Capture the cell that displays the provided text and extract its [x, y] central coordinate. 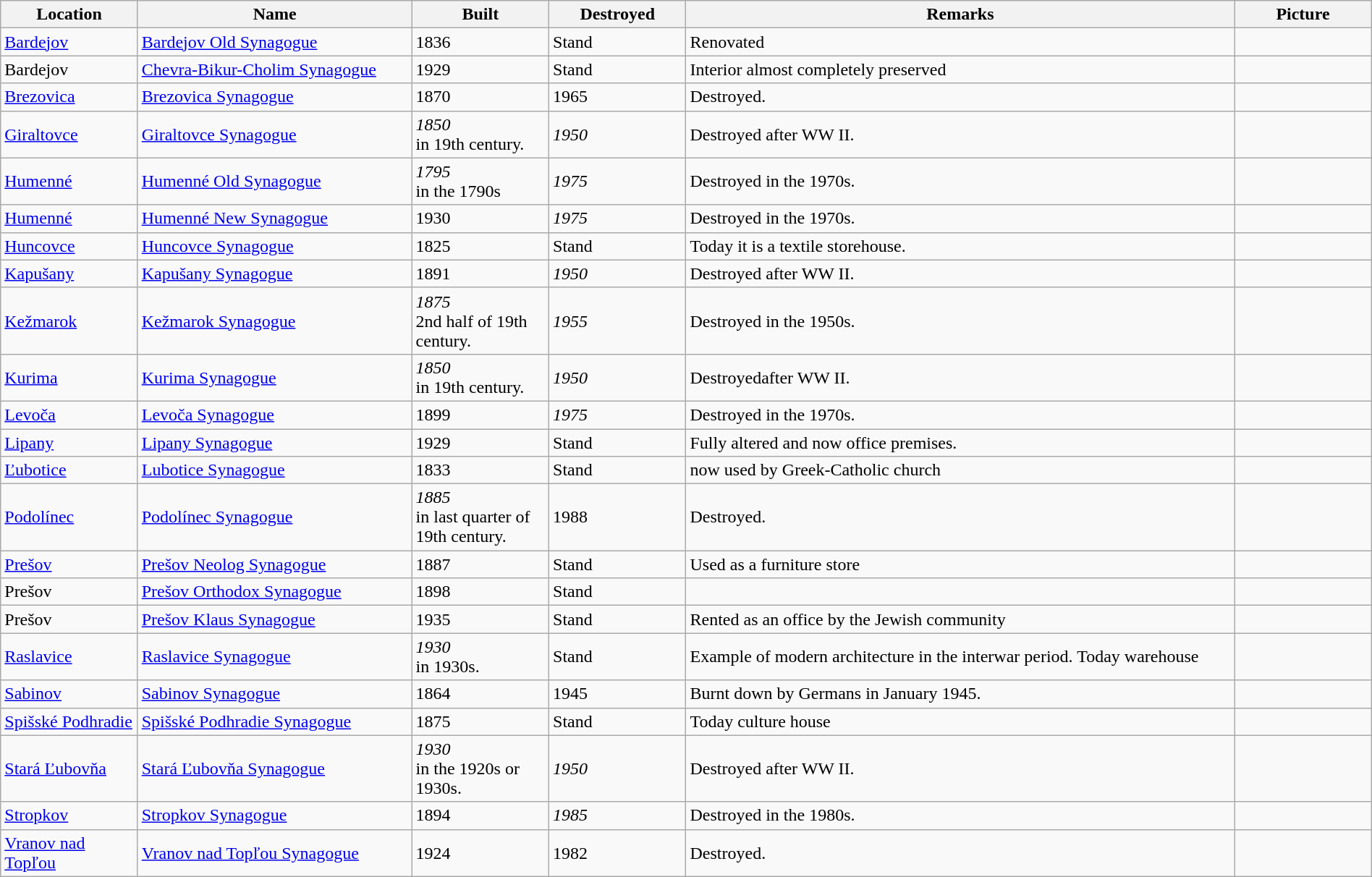
Built [480, 14]
Prešov Orthodox Synagogue [275, 592]
1930 [480, 219]
Used as a furniture store [960, 564]
Huncovce Synagogue [275, 246]
Example of modern architecture in the interwar period. Today warehouse [960, 657]
Vranov nad Topľou [69, 852]
Stropkov Synagogue [275, 815]
Raslavice [69, 657]
Humenné Old Synagogue [275, 181]
1988 [618, 517]
Lipany [69, 442]
Vranov nad Topľou Synagogue [275, 852]
Stará Ľubovňa [69, 768]
1891 [480, 274]
Interior almost completely preserved [960, 69]
Rented as an office by the Jewish community [960, 619]
1885in last quarter of 19th century. [480, 517]
Fully altered and now office premises. [960, 442]
Giraltovce [69, 135]
1930in 1930s. [480, 657]
1945 [618, 694]
1899 [480, 415]
1898 [480, 592]
1836 [480, 42]
Prešov Neolog Synagogue [275, 564]
1825 [480, 246]
1965 [618, 97]
1795in the 1790s [480, 181]
1833 [480, 470]
Podolínec Synagogue [275, 517]
Destroyedafter WW II. [960, 378]
Stará Ľubovňa Synagogue [275, 768]
Kurima Synagogue [275, 378]
Chevra-Bikur-Cholim Synagogue [275, 69]
1935 [480, 619]
Prešov Klaus Synagogue [275, 619]
Kežmarok [69, 321]
Lipany Synagogue [275, 442]
Levoča Synagogue [275, 415]
Remarks [960, 14]
Name [275, 14]
Ľubotice [69, 470]
1930in the 1920s or 1930s. [480, 768]
Today it is a textile storehouse. [960, 246]
Levoča [69, 415]
1982 [618, 852]
Today culture house [960, 721]
Destroyed in the 1950s. [960, 321]
Podolínec [69, 517]
Lubotice Synagogue [275, 470]
now used by Greek-Catholic church [960, 470]
Huncovce [69, 246]
Burnt down by Germans in January 1945. [960, 694]
Stropkov [69, 815]
1870 [480, 97]
Renovated [960, 42]
Sabinov [69, 694]
Raslavice Synagogue [275, 657]
Kežmarok Synagogue [275, 321]
Sabinov Synagogue [275, 694]
Destroyed [618, 14]
Location [69, 14]
Kapušany Synagogue [275, 274]
Brezovica [69, 97]
Destroyed in the 1980s. [960, 815]
Kurima [69, 378]
Brezovica Synagogue [275, 97]
18752nd half of 19th century. [480, 321]
Humenné New Synagogue [275, 219]
1887 [480, 564]
Kapušany [69, 274]
1875 [480, 721]
Picture [1303, 14]
Spišské Podhradie Synagogue [275, 721]
1894 [480, 815]
Bardejov Old Synagogue [275, 42]
1955 [618, 321]
Spišské Podhradie [69, 721]
1985 [618, 815]
1864 [480, 694]
Giraltovce Synagogue [275, 135]
1924 [480, 852]
